Search for the cell housing the specified text and yield its (x, y) center coordinate. 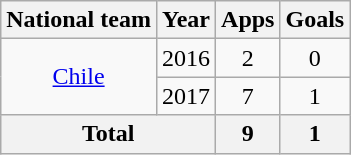
9 (248, 134)
0 (315, 58)
Total (108, 134)
National team (79, 20)
2 (248, 58)
7 (248, 96)
2016 (186, 58)
Goals (315, 20)
2017 (186, 96)
Apps (248, 20)
Year (186, 20)
Chile (79, 77)
